Scan for the cell matching the given text and deliver its (x, y) coordinate at center. 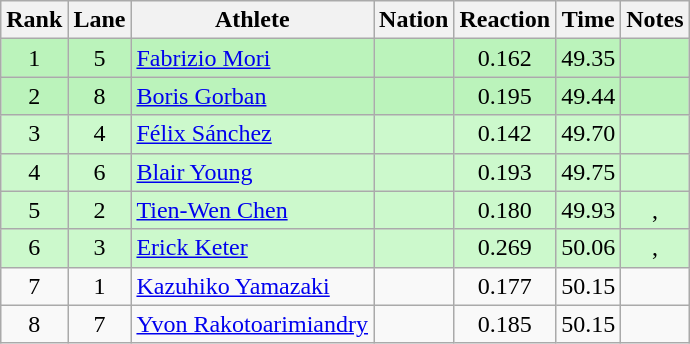
Blair Young (252, 172)
Boris Gorban (252, 96)
Rank (34, 20)
0.177 (505, 286)
Nation (414, 20)
Reaction (505, 20)
0.142 (505, 134)
49.75 (588, 172)
0.180 (505, 210)
0.269 (505, 248)
49.93 (588, 210)
49.44 (588, 96)
49.35 (588, 58)
0.162 (505, 58)
0.193 (505, 172)
Lane (100, 20)
Notes (655, 20)
Erick Keter (252, 248)
Athlete (252, 20)
0.185 (505, 324)
Félix Sánchez (252, 134)
Kazuhiko Yamazaki (252, 286)
49.70 (588, 134)
Yvon Rakotoarimiandry (252, 324)
Tien-Wen Chen (252, 210)
0.195 (505, 96)
Time (588, 20)
Fabrizio Mori (252, 58)
50.06 (588, 248)
